Scan for the cell matching the given text and deliver its [x, y] coordinate at center. 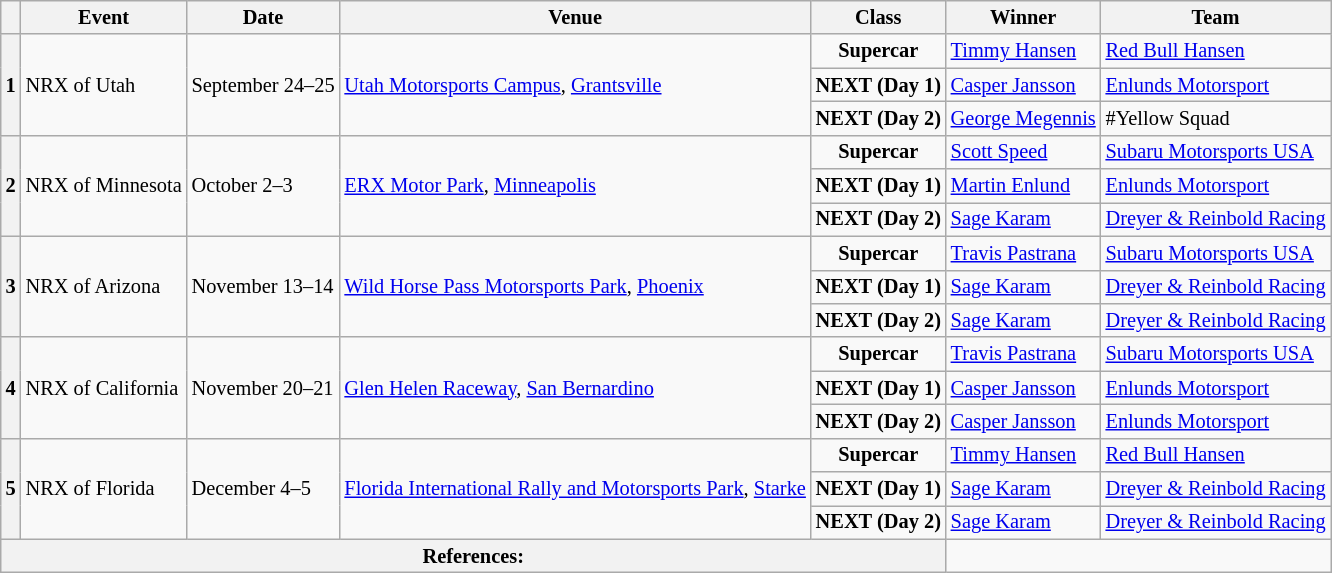
Venue [576, 17]
Florida International Rally and Motorsports Park, Starke [576, 488]
NRX of Florida [104, 488]
Wild Horse Pass Motorsports Park, Phoenix [576, 286]
Team [1216, 17]
Class [878, 17]
December 4–5 [264, 488]
1 [11, 84]
ERX Motor Park, Minneapolis [576, 186]
Glen Helen Raceway, San Bernardino [576, 388]
References: [474, 556]
3 [11, 286]
NRX of Utah [104, 84]
Date [264, 17]
Scott Speed [1024, 152]
November 20–21 [264, 388]
5 [11, 488]
Martin Enlund [1024, 186]
NRX of Minnesota [104, 186]
Event [104, 17]
September 24–25 [264, 84]
#Yellow Squad [1216, 118]
Utah Motorsports Campus, Grantsville [576, 84]
George Megennis [1024, 118]
4 [11, 388]
October 2–3 [264, 186]
Winner [1024, 17]
November 13–14 [264, 286]
NRX of Arizona [104, 286]
2 [11, 186]
NRX of California [104, 388]
